Return the [X, Y] coordinate for the center point of the cell that contains the specified text.  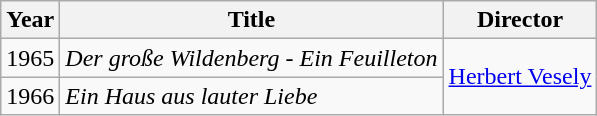
Title [252, 20]
Herbert Vesely [520, 77]
1965 [30, 58]
1966 [30, 96]
Ein Haus aus lauter Liebe [252, 96]
Year [30, 20]
Director [520, 20]
Der große Wildenberg - Ein Feuilleton [252, 58]
